Search for the cell housing the specified text and yield its [X, Y] center coordinate. 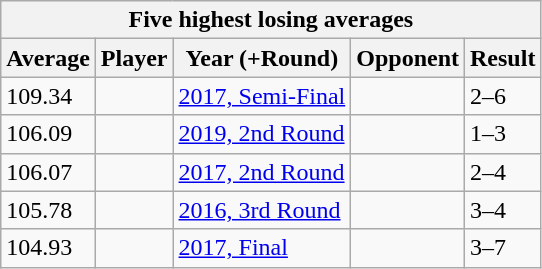
2017, 2nd Round [262, 172]
Five highest losing averages [271, 20]
2–4 [503, 172]
2017, Final [262, 248]
2019, 2nd Round [262, 134]
106.07 [48, 172]
Result [503, 58]
2017, Semi-Final [262, 96]
1–3 [503, 134]
105.78 [48, 210]
2016, 3rd Round [262, 210]
3–4 [503, 210]
Average [48, 58]
2–6 [503, 96]
Opponent [408, 58]
Player [134, 58]
109.34 [48, 96]
106.09 [48, 134]
104.93 [48, 248]
Year (+Round) [262, 58]
3–7 [503, 248]
